Provide the (X, Y) coordinate of the cell's center where the given text is located.  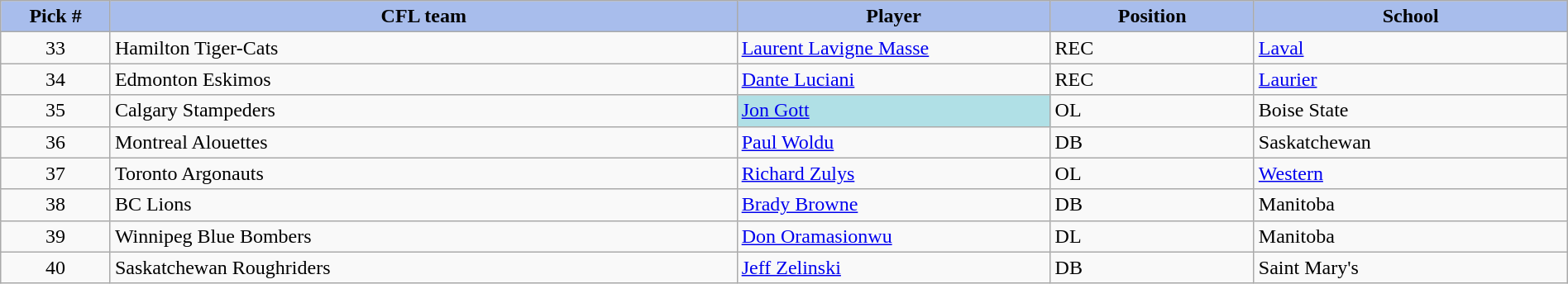
Laurier (1411, 79)
Richard Zulys (893, 173)
Laurent Lavigne Masse (893, 48)
36 (56, 142)
Position (1152, 17)
34 (56, 79)
Pick # (56, 17)
Brady Browne (893, 205)
CFL team (423, 17)
Laval (1411, 48)
Calgary Stampeders (423, 111)
Dante Luciani (893, 79)
Montreal Alouettes (423, 142)
School (1411, 17)
Paul Woldu (893, 142)
Don Oramasionwu (893, 236)
39 (56, 236)
Jon Gott (893, 111)
Saint Mary's (1411, 267)
37 (56, 173)
Toronto Argonauts (423, 173)
33 (56, 48)
35 (56, 111)
Saskatchewan (1411, 142)
Winnipeg Blue Bombers (423, 236)
Western (1411, 173)
Hamilton Tiger-Cats (423, 48)
BC Lions (423, 205)
Jeff Zelinski (893, 267)
38 (56, 205)
Boise State (1411, 111)
Saskatchewan Roughriders (423, 267)
Edmonton Eskimos (423, 79)
Player (893, 17)
DL (1152, 236)
40 (56, 267)
